Identify which cell holds the provided text, then report its (X, Y) central coordinate. 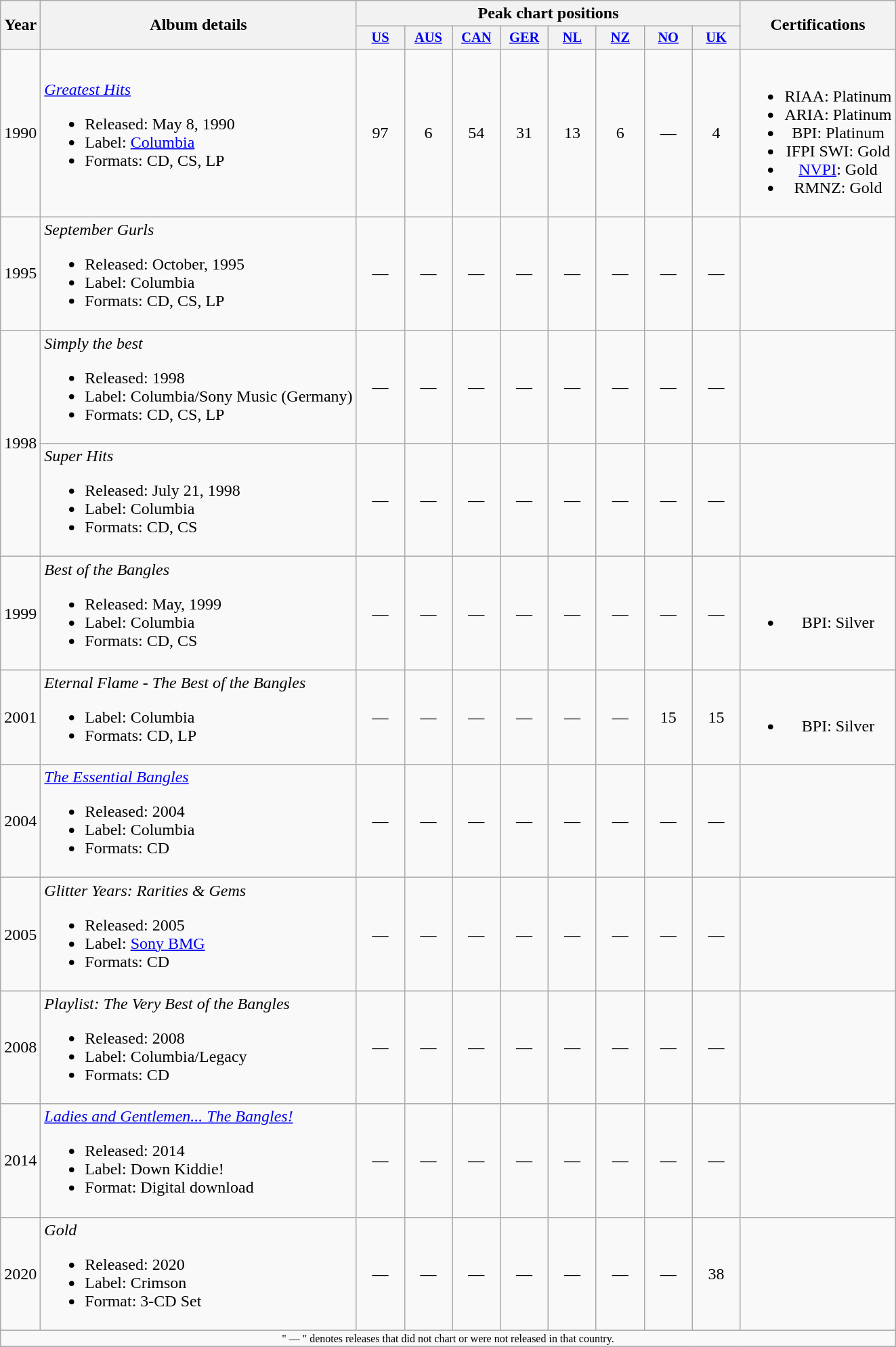
Eternal Flame - The Best of the BanglesLabel: ColumbiaFormats: CD, LP (198, 717)
1999 (20, 614)
2014 (20, 1161)
Ladies and Gentlemen... The Bangles!Released: 2014Label: Down Kiddie!Format: Digital download (198, 1161)
GoldReleased: 2020Label: CrimsonFormat: 3-CD Set (198, 1273)
Best of the BanglesReleased: May, 1999Label: ColumbiaFormats: CD, CS (198, 614)
1998 (20, 444)
Greatest HitsReleased: May 8, 1990Label: ColumbiaFormats: CD, CS, LP (198, 133)
4 (717, 133)
97 (381, 133)
2008 (20, 1047)
1990 (20, 133)
Peak chart positions (549, 14)
2005 (20, 935)
" — " denotes releases that did not chart or were not released in that country. (448, 1338)
NZ (620, 38)
Glitter Years: Rarities & GemsReleased: 2005Label: Sony BMGFormats: CD (198, 935)
2020 (20, 1273)
AUS (428, 38)
Super HitsReleased: July 21, 1998Label: ColumbiaFormats: CD, CS (198, 500)
UK (717, 38)
NL (573, 38)
Album details (198, 25)
Year (20, 25)
NO (668, 38)
2001 (20, 717)
38 (717, 1273)
September GurlsReleased: October, 1995Label: ColumbiaFormats: CD, CS, LP (198, 274)
Simply the bestReleased: 1998Label: Columbia/Sony Music (Germany)Formats: CD, CS, LP (198, 387)
13 (573, 133)
2004 (20, 821)
Certifications (818, 25)
Playlist: The Very Best of the BanglesReleased: 2008Label: Columbia/LegacyFormats: CD (198, 1047)
54 (477, 133)
31 (524, 133)
US (381, 38)
The Essential BanglesReleased: 2004Label: ColumbiaFormats: CD (198, 821)
CAN (477, 38)
GER (524, 38)
RIAA: PlatinumARIA: PlatinumBPI: PlatinumIFPI SWI: GoldNVPI: GoldRMNZ: Gold (818, 133)
1995 (20, 274)
